Pinpoint the cell where the given text exists, returning its (X, Y) midpoint coordinate. 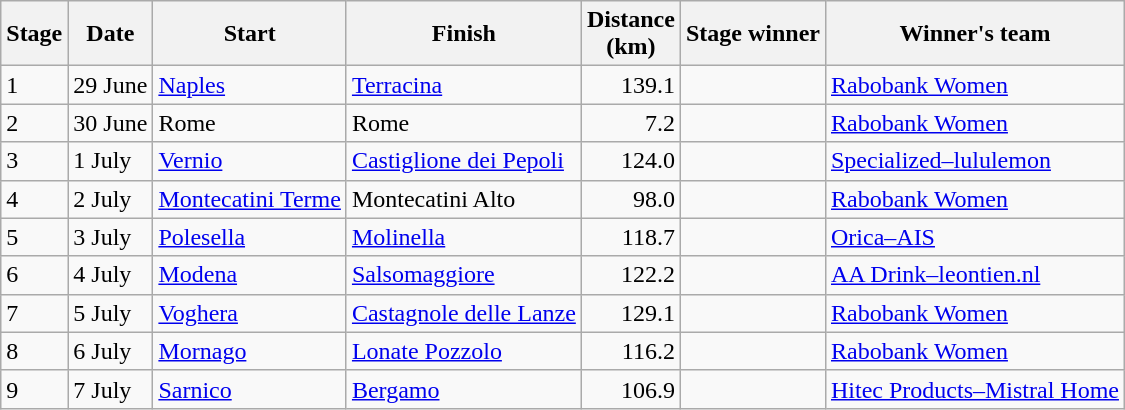
124.0 (630, 161)
7.2 (630, 123)
29 June (110, 85)
9 (34, 389)
129.1 (630, 313)
1 July (110, 161)
Molinella (464, 237)
122.2 (630, 275)
Specialized–lululemon (974, 161)
2 (34, 123)
3 (34, 161)
4 July (110, 275)
Lonate Pozzolo (464, 351)
106.9 (630, 389)
1 (34, 85)
Mornago (250, 351)
Modena (250, 275)
3 July (110, 237)
6 (34, 275)
6 July (110, 351)
Polesella (250, 237)
Montecatini Alto (464, 199)
Finish (464, 34)
Voghera (250, 313)
2 July (110, 199)
Stage winner (752, 34)
98.0 (630, 199)
Vernio (250, 161)
30 June (110, 123)
AA Drink–leontien.nl (974, 275)
Naples (250, 85)
Distance(km) (630, 34)
116.2 (630, 351)
Castagnole delle Lanze (464, 313)
Date (110, 34)
Montecatini Terme (250, 199)
5 July (110, 313)
Start (250, 34)
Terracina (464, 85)
Orica–AIS (974, 237)
Hitec Products–Mistral Home (974, 389)
Castiglione dei Pepoli (464, 161)
8 (34, 351)
Sarnico (250, 389)
118.7 (630, 237)
5 (34, 237)
Winner's team (974, 34)
7 (34, 313)
139.1 (630, 85)
4 (34, 199)
7 July (110, 389)
Bergamo (464, 389)
Salsomaggiore (464, 275)
Stage (34, 34)
